Search for the cell housing the specified text and yield its (x, y) center coordinate. 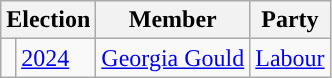
Member (173, 20)
Georgia Gould (173, 58)
Election (48, 20)
Party (290, 20)
2024 (56, 58)
Labour (290, 58)
